From the cell containing the given text, extract its center point as (X, Y) coordinate. 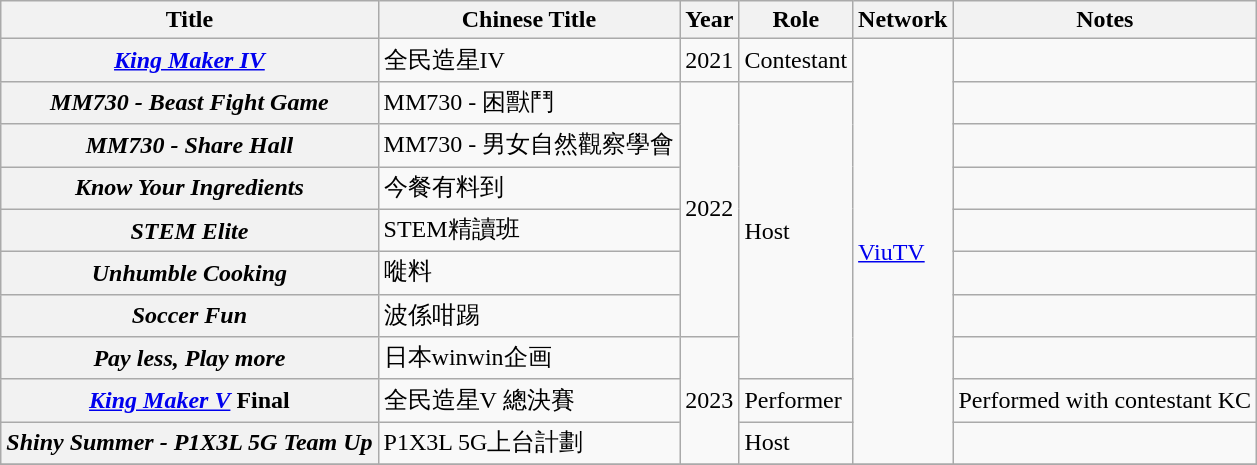
全民造星IV (529, 60)
波係咁踢 (529, 316)
Performed with contestant KC (1105, 400)
STEM精讀班 (529, 230)
Pay less, Play more (190, 358)
Notes (1105, 20)
Contestant (796, 60)
嘥料 (529, 274)
MM730 - Beast Fight Game (190, 102)
Know Your Ingredients (190, 188)
2023 (710, 401)
日本winwin企画 (529, 358)
2021 (710, 60)
Year (710, 20)
全民造星V 總決賽 (529, 400)
Performer (796, 400)
King Maker IV (190, 60)
Shiny Summer - P1X3L 5G Team Up (190, 444)
Chinese Title (529, 20)
MM730 - Share Hall (190, 146)
Title (190, 20)
MM730 - 男女自然觀察學會 (529, 146)
STEM Elite (190, 230)
Unhumble Cooking (190, 274)
P1X3L 5G上台計劃 (529, 444)
ViuTV (903, 252)
Soccer Fun (190, 316)
MM730 - 困獸鬥 (529, 102)
2022 (710, 208)
Role (796, 20)
Network (903, 20)
King Maker V Final (190, 400)
今餐有料到 (529, 188)
